Provide the (X, Y) coordinate of the cell's center where the given text is located.  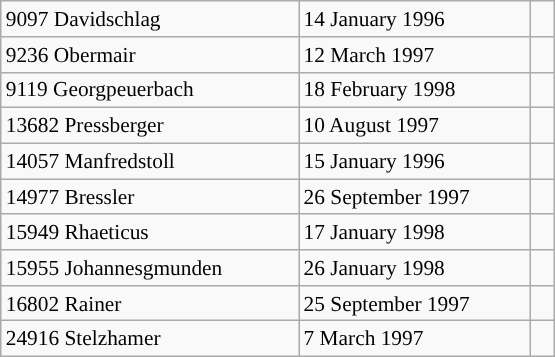
9119 Georgpeuerbach (150, 90)
18 February 1998 (415, 90)
13682 Pressberger (150, 126)
15955 Johannesgmunden (150, 268)
17 January 1998 (415, 232)
9236 Obermair (150, 55)
24916 Stelzhamer (150, 339)
7 March 1997 (415, 339)
10 August 1997 (415, 126)
12 March 1997 (415, 55)
15 January 1996 (415, 161)
14977 Bressler (150, 197)
26 September 1997 (415, 197)
14057 Manfredstoll (150, 161)
15949 Rhaeticus (150, 232)
9097 Davidschlag (150, 19)
25 September 1997 (415, 303)
16802 Rainer (150, 303)
14 January 1996 (415, 19)
26 January 1998 (415, 268)
